From the cell containing the given text, extract its center point as [x, y] coordinate. 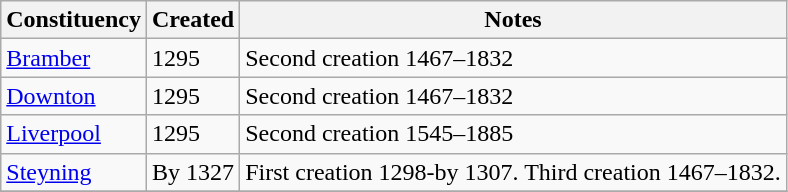
Second creation 1545–1885 [514, 134]
Constituency [74, 20]
First creation 1298-by 1307. Third creation 1467–1832. [514, 172]
Downton [74, 96]
Steyning [74, 172]
Notes [514, 20]
By 1327 [192, 172]
Created [192, 20]
Bramber [74, 58]
Liverpool [74, 134]
